Search for the cell housing the specified text and yield its (X, Y) center coordinate. 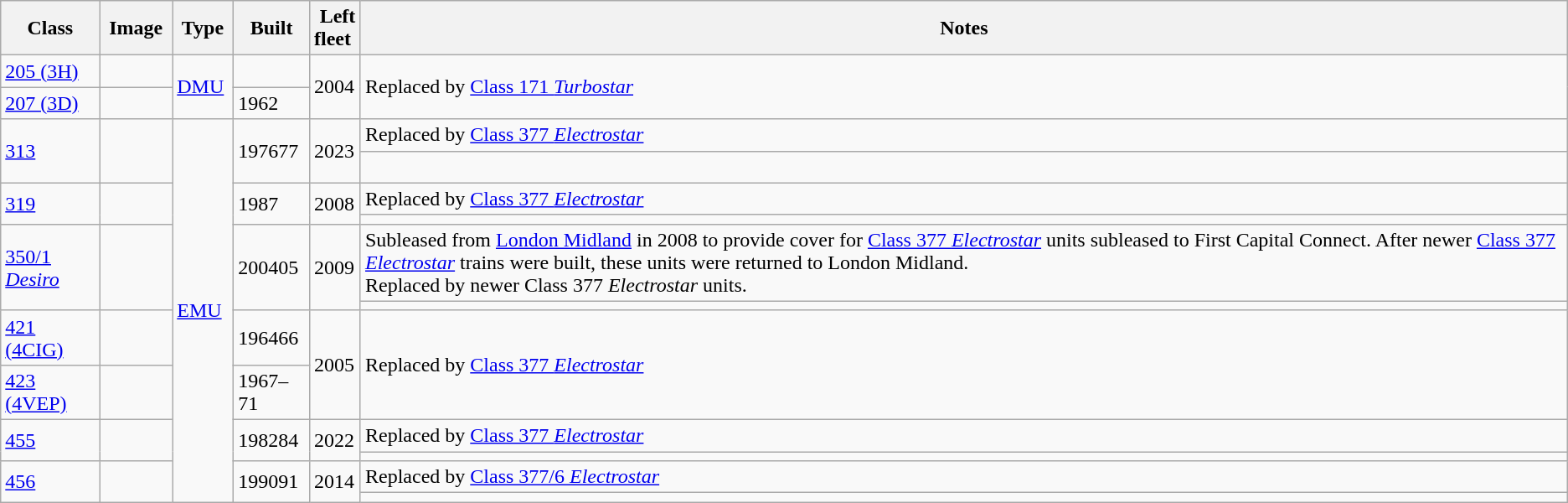
200405 (271, 267)
456 (50, 481)
2004 (335, 87)
198284 (271, 439)
2022 (335, 439)
2014 (335, 481)
1967–71 (271, 392)
423 (4VEP) (50, 392)
199091 (271, 481)
2008 (335, 203)
207 (3D) (50, 103)
Left fleet (335, 29)
421 (4CIG) (50, 337)
205 (3H) (50, 71)
DMU (203, 87)
2005 (335, 365)
319 (50, 203)
196466 (271, 337)
1962 (271, 103)
350/1 Desiro (50, 267)
Built (271, 29)
Class (50, 29)
197677 (271, 151)
2023 (335, 151)
Replaced by Class 171 Turbostar (963, 87)
Replaced by Class 377/6 Electrostar (963, 477)
EMU (203, 310)
455 (50, 439)
2009 (335, 267)
1987 (271, 203)
313 (50, 151)
Notes (963, 29)
Image (136, 29)
Type (203, 29)
